Return the (x, y) coordinate for the center point of the cell that contains the specified text.  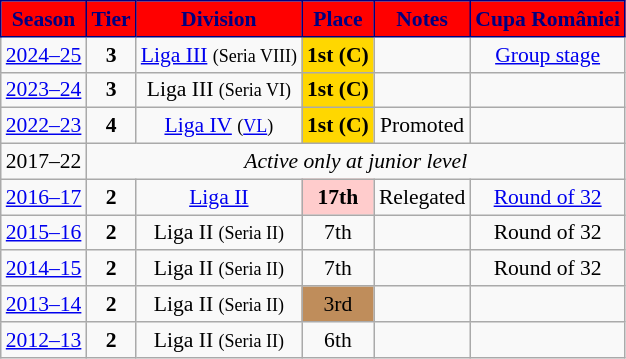
2017–22 (44, 162)
4 (110, 126)
Place (338, 19)
Division (219, 19)
Season (44, 19)
Promoted (422, 126)
Group stage (548, 55)
2016–17 (44, 197)
2023–24 (44, 90)
17th (338, 197)
2015–16 (44, 233)
Notes (422, 19)
Relegated (422, 197)
Tier (110, 19)
Liga III (Seria VIII) (219, 55)
2012–13 (44, 340)
Liga III (Seria VI) (219, 90)
Cupa României (548, 19)
Liga IV (VL) (219, 126)
Active only at junior level (356, 162)
Liga II (219, 197)
2013–14 (44, 304)
2014–15 (44, 269)
2024–25 (44, 55)
3rd (338, 304)
2022–23 (44, 126)
6th (338, 340)
